Find where the given text appears and provide that cell's center as [X, Y] coordinate. 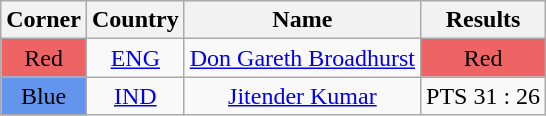
Results [484, 20]
ENG [135, 58]
Corner [44, 20]
Don Gareth Broadhurst [302, 58]
Blue [44, 96]
Country [135, 20]
Name [302, 20]
IND [135, 96]
Jitender Kumar [302, 96]
PTS 31 : 26 [484, 96]
